Provide the [X, Y] coordinate of the cell's center where the given text is located.  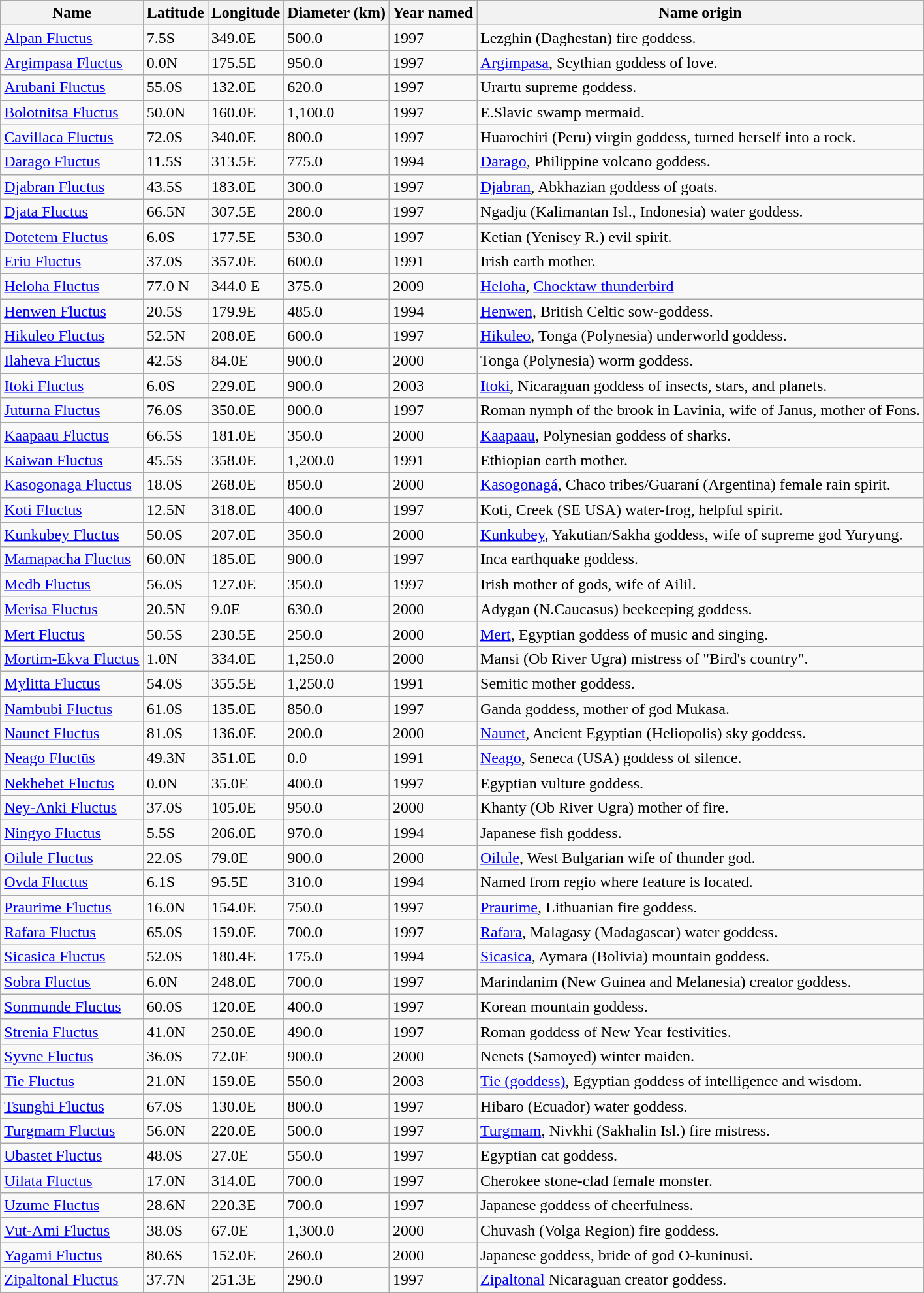
490.0 [337, 1031]
Inca earthquake goddess. [700, 559]
310.0 [337, 882]
Sobra Fluctus [72, 982]
Naunet, Ancient Egyptian (Heliopolis) sky goddess. [700, 734]
Naunet Fluctus [72, 734]
Egyptian cat goddess. [700, 1156]
Khanty (Ob River Ugra) mother of fire. [700, 808]
340.0E [245, 137]
Praurime, Lithuanian fire goddess. [700, 907]
358.0E [245, 460]
181.0E [245, 435]
20.5N [175, 609]
76.0S [175, 411]
248.0E [245, 982]
Nenets (Samoyed) winter maiden. [700, 1056]
Kaiwan Fluctus [72, 460]
Medb Fluctus [72, 584]
130.0E [245, 1106]
Urartu supreme goddess. [700, 87]
152.0E [245, 1255]
290.0 [337, 1280]
Nambubi Fluctus [72, 708]
Ovda Fluctus [72, 882]
Ney-Anki Fluctus [72, 808]
775.0 [337, 162]
Japanese goddess, bride of god O-kuninusi. [700, 1255]
230.5E [245, 634]
Ketian (Yenisey R.) evil spirit. [700, 236]
Darago Fluctus [72, 162]
48.0S [175, 1156]
56.0N [175, 1131]
Zipaltonal Nicaraguan creator goddess. [700, 1280]
Kasogonagá, Chaco tribes/Guaraní (Argentina) female rain spirit. [700, 485]
52.0S [175, 957]
Marindanim (New Guinea and Melanesia) creator goddess. [700, 982]
80.6S [175, 1255]
Hikuleo, Tonga (Polynesia) underworld goddess. [700, 336]
Korean mountain goddess. [700, 1006]
35.0E [245, 783]
Ubastet Fluctus [72, 1156]
50.0S [175, 535]
Roman nymph of the brook in Lavinia, wife of Janus, mother of Fons. [700, 411]
Itoki, Nicaraguan goddess of insects, stars, and planets. [700, 386]
Rafara Fluctus [72, 932]
Tie Fluctus [72, 1081]
Tonga (Polynesia) worm goddess. [700, 361]
2009 [433, 286]
79.0E [245, 858]
Mert Fluctus [72, 634]
Djabran, Abkhazian goddess of goats. [700, 187]
175.5E [245, 63]
52.5N [175, 336]
Merisa Fluctus [72, 609]
95.5E [245, 882]
5.5S [175, 833]
Kaapaau Fluctus [72, 435]
200.0 [337, 734]
Chuvash (Volga Region) fire goddess. [700, 1230]
Japanese fish goddess. [700, 833]
54.0S [175, 683]
Henwen Fluctus [72, 311]
Egyptian vulture goddess. [700, 783]
250.0 [337, 634]
313.5E [245, 162]
Djata Fluctus [72, 211]
81.0S [175, 734]
334.0E [245, 659]
Eriu Fluctus [72, 261]
Japanese goddess of cheerfulness. [700, 1206]
Zipaltonal Fluctus [72, 1280]
Vut-Ami Fluctus [72, 1230]
970.0 [337, 833]
37.7N [175, 1280]
177.5E [245, 236]
Name origin [700, 13]
357.0E [245, 261]
7.5S [175, 38]
260.0 [337, 1255]
220.3E [245, 1206]
1,100.0 [337, 112]
1.0N [175, 659]
Lezghin (Daghestan) fire goddess. [700, 38]
Kunkubey Fluctus [72, 535]
42.5S [175, 361]
185.0E [245, 559]
180.4E [245, 957]
Semitic mother goddess. [700, 683]
27.0E [245, 1156]
Oilule, West Bulgarian wife of thunder god. [700, 858]
Uilata Fluctus [72, 1181]
38.0S [175, 1230]
355.5E [245, 683]
Sonmunde Fluctus [72, 1006]
179.9E [245, 311]
1,300.0 [337, 1230]
Nekhebet Fluctus [72, 783]
Mansi (Ob River Ugra) mistress of "Bird's country". [700, 659]
Henwen, British Celtic sow-goddess. [700, 311]
41.0N [175, 1031]
Tie (goddess), Egyptian goddess of intelligence and wisdom. [700, 1081]
135.0E [245, 708]
Ethiopian earth mother. [700, 460]
Longitude [245, 13]
Roman goddess of New Year festivities. [700, 1031]
Ganda goddess, mother of god Mukasa. [700, 708]
Mylitta Fluctus [72, 683]
Neago, Seneca (USA) goddess of silence. [700, 758]
Turgmam Fluctus [72, 1131]
750.0 [337, 907]
Koti Fluctus [72, 510]
84.0E [245, 361]
Huarochiri (Peru) virgin goddess, turned herself into a rock. [700, 137]
Argimpasa, Scythian goddess of love. [700, 63]
77.0 N [175, 286]
Heloha Fluctus [72, 286]
120.0E [245, 1006]
Itoki Fluctus [72, 386]
Kaapaau, Polynesian goddess of sharks. [700, 435]
307.5E [245, 211]
Syvne Fluctus [72, 1056]
Year named [433, 13]
43.5S [175, 187]
250.0E [245, 1031]
Sicasica, Aymara (Bolivia) mountain goddess. [700, 957]
Djabran Fluctus [72, 187]
344.0 E [245, 286]
49.3N [175, 758]
Neago Fluctūs [72, 758]
280.0 [337, 211]
485.0 [337, 311]
9.0E [245, 609]
132.0E [245, 87]
Name [72, 13]
Named from regio where feature is located. [700, 882]
207.0E [245, 535]
Oilule Fluctus [72, 858]
55.0S [175, 87]
Hibaro (Ecuador) water goddess. [700, 1106]
175.0 [337, 957]
60.0S [175, 1006]
Cavillaca Fluctus [72, 137]
Irish mother of gods, wife of Ailil. [700, 584]
Koti, Creek (SE USA) water-frog, helpful spirit. [700, 510]
Strenia Fluctus [72, 1031]
66.5N [175, 211]
268.0E [245, 485]
630.0 [337, 609]
349.0E [245, 38]
67.0E [245, 1230]
375.0 [337, 286]
Irish earth mother. [700, 261]
17.0N [175, 1181]
36.0S [175, 1056]
56.0S [175, 584]
Arubani Fluctus [72, 87]
620.0 [337, 87]
229.0E [245, 386]
105.0E [245, 808]
Tsunghi Fluctus [72, 1106]
50.0N [175, 112]
Argimpasa Fluctus [72, 63]
Turgmam, Nivkhi (Sakhalin Isl.) fire mistress. [700, 1131]
Bolotnitsa Fluctus [72, 112]
160.0E [245, 112]
251.3E [245, 1280]
66.5S [175, 435]
Mortim-Ekva Fluctus [72, 659]
154.0E [245, 907]
Ilaheva Fluctus [72, 361]
0.0 [337, 758]
Uzume Fluctus [72, 1206]
61.0S [175, 708]
6.0N [175, 982]
12.5N [175, 510]
Kunkubey, Yakutian/Sakha goddess, wife of supreme god Yuryung. [700, 535]
206.0E [245, 833]
183.0E [245, 187]
72.0S [175, 137]
1,200.0 [337, 460]
Ningyo Fluctus [72, 833]
127.0E [245, 584]
Sicasica Fluctus [72, 957]
350.0E [245, 411]
Mamapacha Fluctus [72, 559]
65.0S [175, 932]
136.0E [245, 734]
351.0E [245, 758]
Praurime Fluctus [72, 907]
318.0E [245, 510]
208.0E [245, 336]
18.0S [175, 485]
Dotetem Fluctus [72, 236]
E.Slavic swamp mermaid. [700, 112]
6.1S [175, 882]
Heloha, Chocktaw thunderbird [700, 286]
60.0N [175, 559]
Cherokee stone-clad female monster. [700, 1181]
21.0N [175, 1081]
Ngadju (Kalimantan Isl., Indonesia) water goddess. [700, 211]
Rafara, Malagasy (Madagascar) water goddess. [700, 932]
Diameter (km) [337, 13]
300.0 [337, 187]
67.0S [175, 1106]
Latitude [175, 13]
50.5S [175, 634]
314.0E [245, 1181]
22.0S [175, 858]
11.5S [175, 162]
Hikuleo Fluctus [72, 336]
Alpan Fluctus [72, 38]
Juturna Fluctus [72, 411]
220.0E [245, 1131]
72.0E [245, 1056]
Darago, Philippine volcano goddess. [700, 162]
Adygan (N.Caucasus) beekeeping goddess. [700, 609]
Kasogonaga Fluctus [72, 485]
Mert, Egyptian goddess of music and singing. [700, 634]
Yagami Fluctus [72, 1255]
20.5S [175, 311]
16.0N [175, 907]
28.6N [175, 1206]
530.0 [337, 236]
45.5S [175, 460]
